Output the [x, y] coordinate of the center of the cell containing the given text.  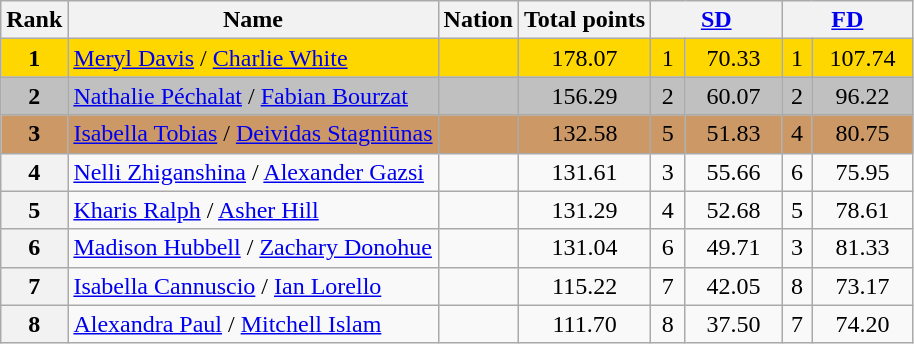
81.33 [862, 248]
75.95 [862, 172]
37.50 [734, 324]
107.74 [862, 58]
49.71 [734, 248]
Meryl Davis / Charlie White [253, 58]
Total points [584, 20]
Name [253, 20]
Nation [478, 20]
Kharis Ralph / Asher Hill [253, 210]
Madison Hubbell / Zachary Donohue [253, 248]
52.68 [734, 210]
78.61 [862, 210]
73.17 [862, 286]
80.75 [862, 134]
131.29 [584, 210]
131.04 [584, 248]
SD [716, 20]
115.22 [584, 286]
55.66 [734, 172]
Nelli Zhiganshina / Alexander Gazsi [253, 172]
96.22 [862, 96]
Isabella Tobias / Deividas Stagniūnas [253, 134]
74.20 [862, 324]
51.83 [734, 134]
42.05 [734, 286]
FD [848, 20]
Alexandra Paul / Mitchell Islam [253, 324]
Nathalie Péchalat / Fabian Bourzat [253, 96]
Rank [34, 20]
111.70 [584, 324]
132.58 [584, 134]
70.33 [734, 58]
60.07 [734, 96]
178.07 [584, 58]
Isabella Cannuscio / Ian Lorello [253, 286]
131.61 [584, 172]
156.29 [584, 96]
